Locate the cell with the specified text and output its (X, Y) center coordinate. 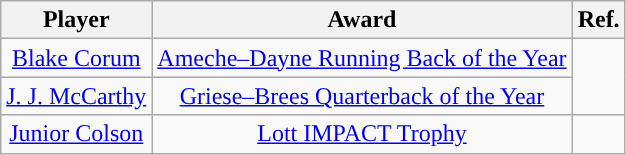
Award (362, 20)
Blake Corum (76, 58)
Junior Colson (76, 134)
Ref. (598, 20)
Griese–Brees Quarterback of the Year (362, 96)
Lott IMPACT Trophy (362, 134)
J. J. McCarthy (76, 96)
Ameche–Dayne Running Back of the Year (362, 58)
Player (76, 20)
